For the text-containing cell, return its midpoint in (x, y) coordinate format. 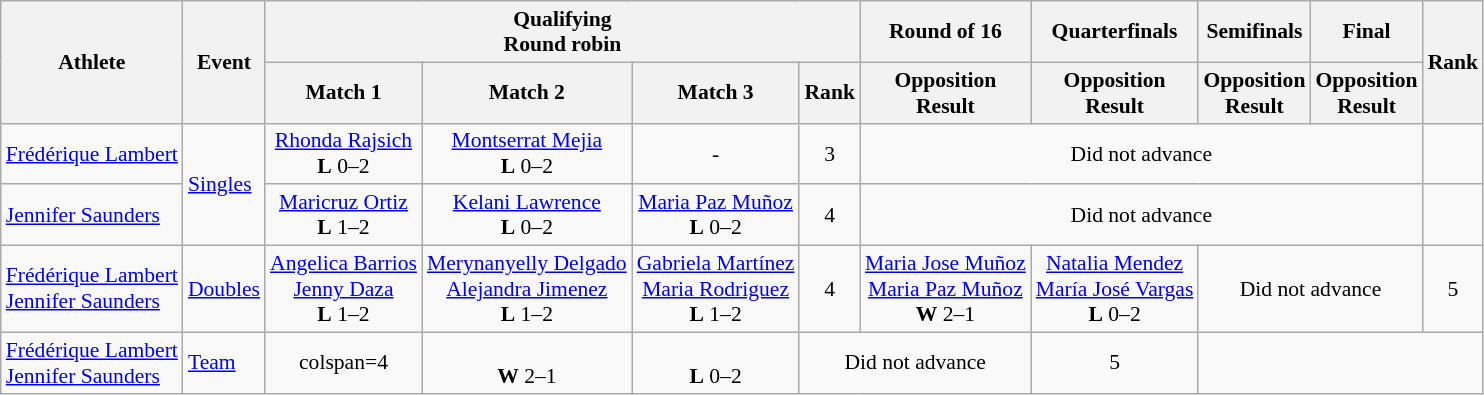
Final (1366, 32)
- (716, 154)
Match 3 (716, 92)
Match 2 (527, 92)
Maria Jose MuñozMaria Paz MuñozW 2–1 (946, 290)
Rhonda RajsichL 0–2 (344, 154)
Jennifer Saunders (92, 216)
Team (224, 362)
Merynanyelly DelgadoAlejandra JimenezL 1–2 (527, 290)
Natalia MendezMaría José VargasL 0–2 (1115, 290)
Maria Paz MuñozL 0–2 (716, 216)
Angelica BarriosJenny DazaL 1–2 (344, 290)
Gabriela MartínezMaria RodriguezL 1–2 (716, 290)
Match 1 (344, 92)
Quarterfinals (1115, 32)
Maricruz OrtizL 1–2 (344, 216)
3 (830, 154)
Event (224, 62)
Kelani LawrenceL 0–2 (527, 216)
Frédérique Lambert (92, 154)
QualifyingRound robin (562, 32)
Athlete (92, 62)
Round of 16 (946, 32)
Doubles (224, 290)
W 2–1 (527, 362)
Semifinals (1254, 32)
Montserrat MejiaL 0–2 (527, 154)
Singles (224, 184)
L 0–2 (716, 362)
colspan=4 (344, 362)
